Find where the given text appears and provide that cell's center as (x, y) coordinate. 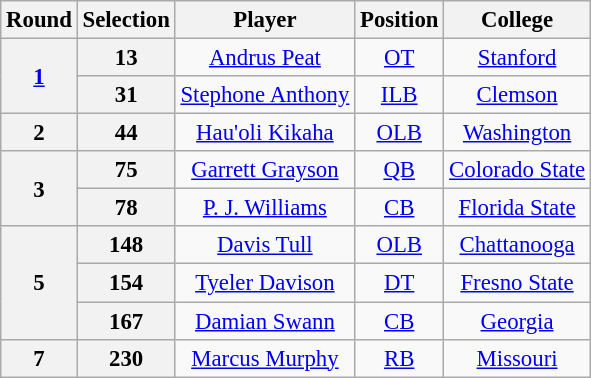
Andrus Peat (265, 58)
Georgia (518, 321)
Clemson (518, 95)
44 (126, 133)
Stanford (518, 58)
Davis Tull (265, 245)
Damian Swann (265, 321)
QB (400, 170)
College (518, 20)
Florida State (518, 208)
Round (39, 20)
Stephone Anthony (265, 95)
Tyeler Davison (265, 283)
Selection (126, 20)
OT (400, 58)
Fresno State (518, 283)
2 (39, 133)
Player (265, 20)
148 (126, 245)
3 (39, 188)
154 (126, 283)
1 (39, 76)
Hau'oli Kikaha (265, 133)
DT (400, 283)
Garrett Grayson (265, 170)
Marcus Murphy (265, 358)
Missouri (518, 358)
75 (126, 170)
Washington (518, 133)
78 (126, 208)
5 (39, 282)
RB (400, 358)
P. J. Williams (265, 208)
Chattanooga (518, 245)
Colorado State (518, 170)
Position (400, 20)
230 (126, 358)
31 (126, 95)
13 (126, 58)
7 (39, 358)
167 (126, 321)
ILB (400, 95)
